Search for the cell housing the specified text and yield its [X, Y] center coordinate. 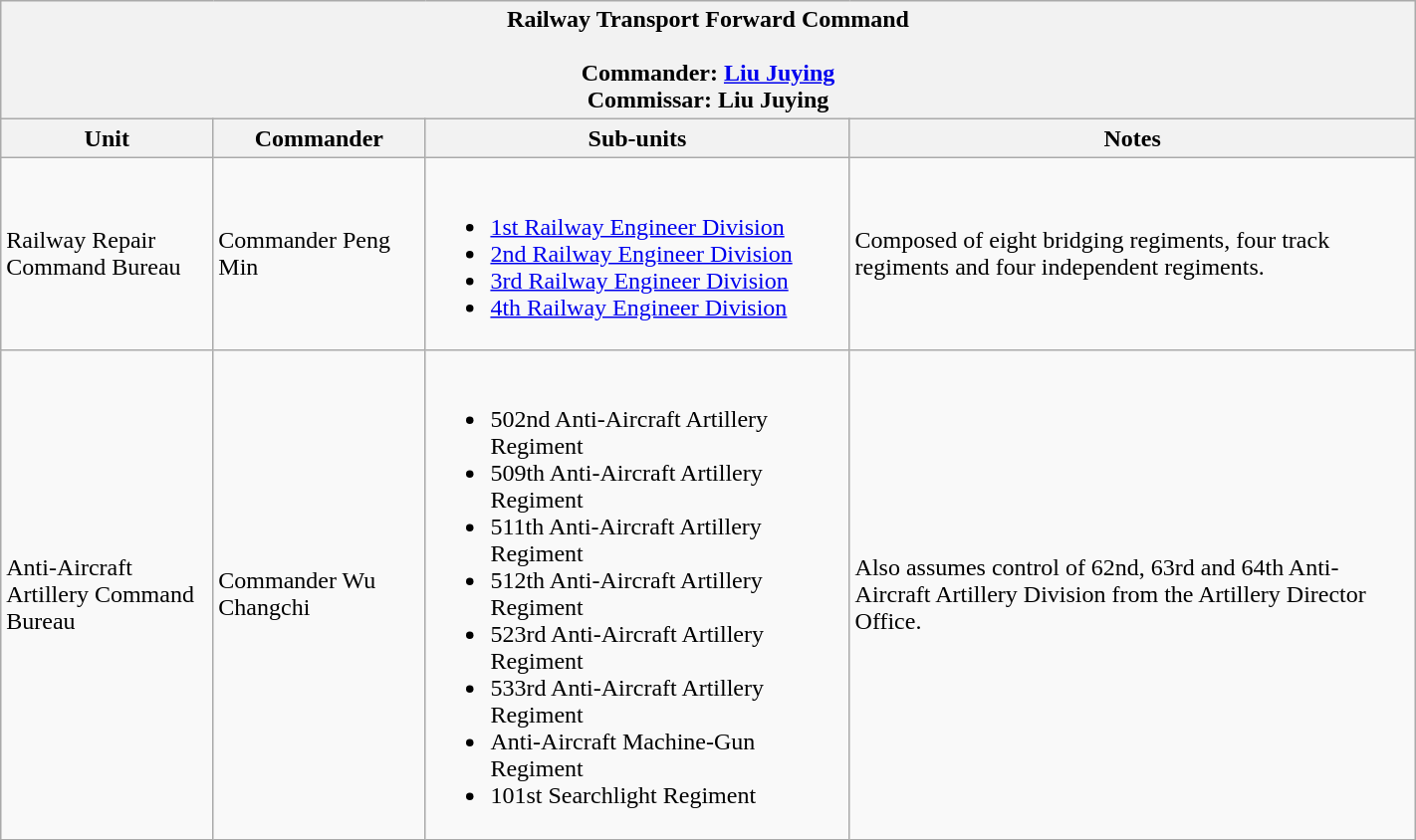
Also assumes control of 62nd, 63rd and 64th Anti-Aircraft Artillery Division from the Artillery Director Office. [1132, 595]
Commander [319, 138]
Sub-units [637, 138]
Railway Repair Command Bureau [108, 254]
Composed of eight bridging regiments, four track regiments and four independent regiments. [1132, 254]
Notes [1132, 138]
Anti-Aircraft Artillery Command Bureau [108, 595]
Unit [108, 138]
Railway Transport Forward CommandCommander: Liu Juying Commissar: Liu Juying [708, 60]
Commander Peng Min [319, 254]
Commander Wu Changchi [319, 595]
1st Railway Engineer Division2nd Railway Engineer Division3rd Railway Engineer Division4th Railway Engineer Division [637, 254]
